Determine the (X, Y) coordinate at the center of the cell enclosing the given text.  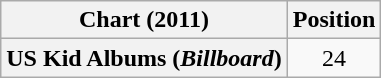
Chart (2011) (144, 20)
US Kid Albums (Billboard) (144, 58)
Position (334, 20)
24 (334, 58)
